Pinpoint the cell where the given text exists, returning its [x, y] midpoint coordinate. 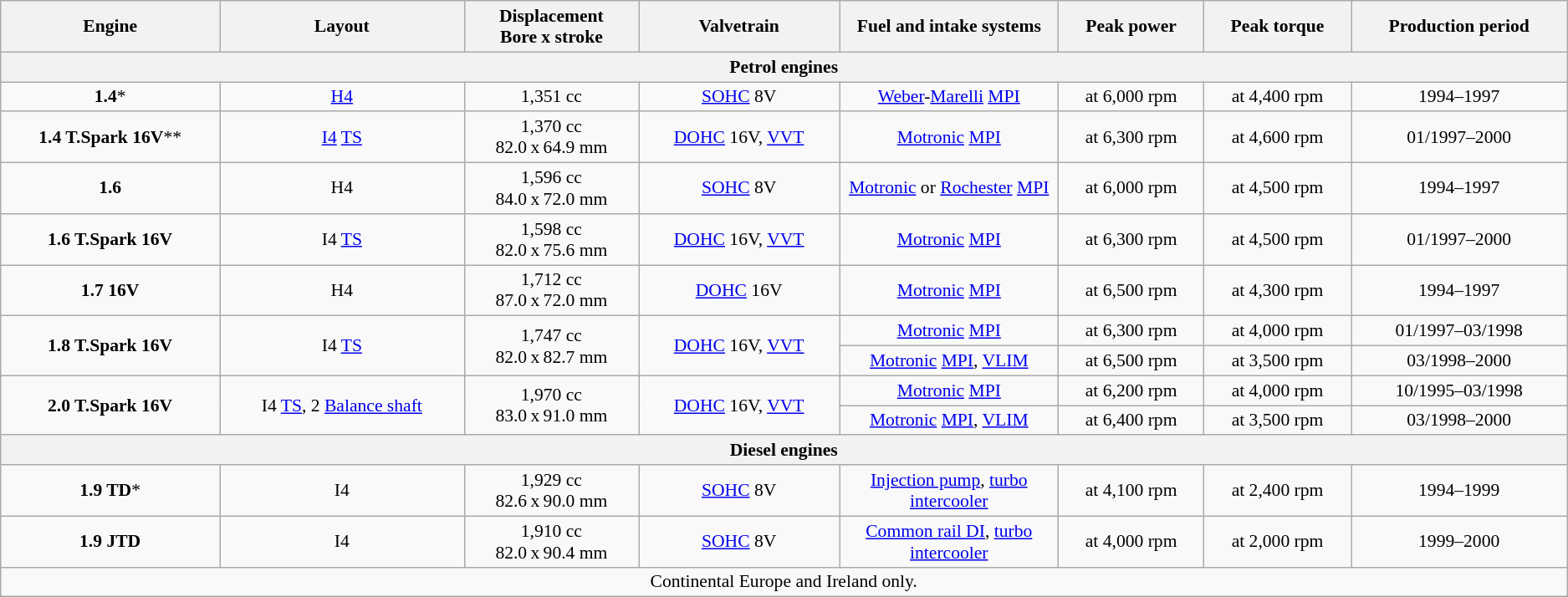
Peak power [1131, 27]
1.9 TD* [110, 490]
1.6 [110, 189]
Engine [110, 27]
Continental Europe and Ireland only. [784, 582]
Production period [1459, 27]
1,929 cc82.6 x 90.0 mm [552, 490]
Common rail DI, turbo intercooler [949, 542]
at 4,600 rpm [1277, 137]
Fuel and intake systems [949, 27]
DOHC 16V [739, 291]
1,596 cc84.0 x 72.0 mm [552, 189]
1.7 16V [110, 291]
1.4* [110, 97]
at 2,000 rpm [1277, 542]
01/1997–03/1998 [1459, 331]
1994–1999 [1459, 490]
Peak torque [1277, 27]
at 4,100 rpm [1131, 490]
1.8 T.Spark 16V [110, 346]
1,712 cc87.0 x 72.0 mm [552, 291]
1,970 cc83.0 x 91.0 mm [552, 405]
Motronic or Rochester MPI [949, 189]
Layout [341, 27]
Weber-Marelli MPI [949, 97]
at 4,400 rpm [1277, 97]
1,370 cc82.0 x 64.9 mm [552, 137]
Diesel engines [784, 451]
Valvetrain [739, 27]
at 6,400 rpm [1131, 421]
DisplacementBore x stroke [552, 27]
2.0 T.Spark 16V [110, 405]
Injection pump, turbo intercooler [949, 490]
10/1995–03/1998 [1459, 390]
1.6 T.Spark 16V [110, 239]
at 4,300 rpm [1277, 291]
at 2,400 rpm [1277, 490]
1,598 cc82.0 x 75.6 mm [552, 239]
1,910 cc82.0 x 90.4 mm [552, 542]
at 6,200 rpm [1131, 390]
I4 TS, 2 Balance shaft [341, 405]
1.9 JTD [110, 542]
1,747 cc82.0 x 82.7 mm [552, 346]
1.4 T.Spark 16V** [110, 137]
1,351 cc [552, 97]
Petrol engines [784, 67]
1999–2000 [1459, 542]
